Capture the cell that displays the provided text and extract its [x, y] central coordinate. 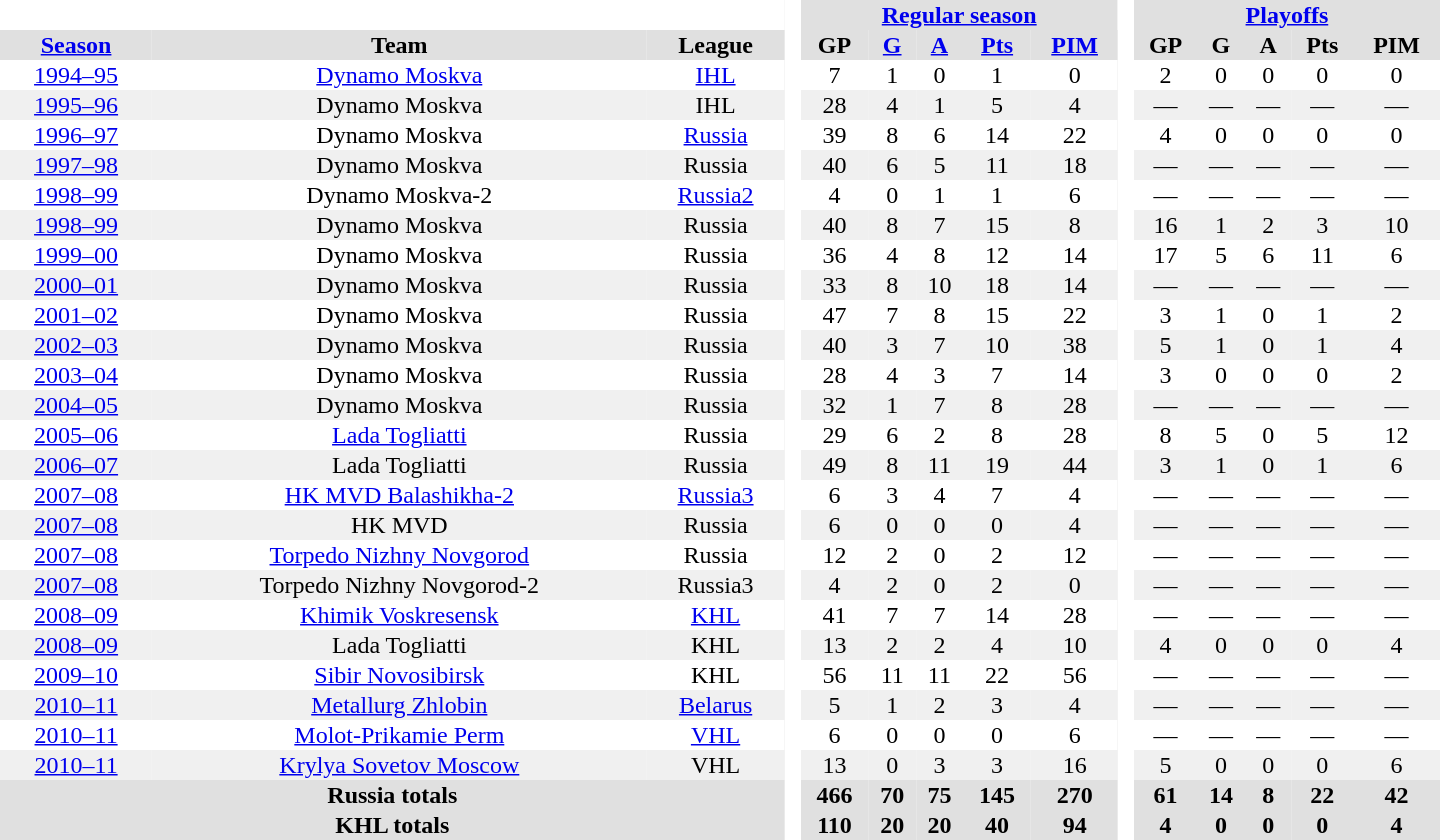
42 [1396, 795]
Regular season [959, 15]
110 [834, 825]
1994–95 [76, 75]
29 [834, 435]
17 [1166, 255]
33 [834, 285]
1995–96 [76, 105]
Torpedo Nizhny Novgorod-2 [399, 585]
Sibir Novosibirsk [399, 675]
2005–06 [76, 435]
44 [1074, 465]
Krylya Sovetov Moscow [399, 765]
145 [997, 795]
2001–02 [76, 315]
19 [997, 465]
Russia2 [715, 195]
Team [399, 45]
2003–04 [76, 375]
61 [1166, 795]
70 [892, 795]
1997–98 [76, 165]
2004–05 [76, 405]
270 [1074, 795]
39 [834, 135]
Dynamo Moskva-2 [399, 195]
Khimik Voskresensk [399, 615]
Molot-Prikamie Perm [399, 735]
2000–01 [76, 285]
Russia totals [392, 795]
2009–10 [76, 675]
KHL totals [392, 825]
36 [834, 255]
49 [834, 465]
94 [1074, 825]
HK MVD Balashikha-2 [399, 495]
1999–00 [76, 255]
HK MVD [399, 525]
1996–97 [76, 135]
32 [834, 405]
2006–07 [76, 465]
Torpedo Nizhny Novgorod [399, 555]
41 [834, 615]
Belarus [715, 705]
38 [1074, 345]
Metallurg Zhlobin [399, 705]
Playoffs [1287, 15]
75 [940, 795]
League [715, 45]
47 [834, 315]
2002–03 [76, 345]
466 [834, 795]
Season [76, 45]
